Return the [x, y] coordinate for the center point of the cell that contains the specified text.  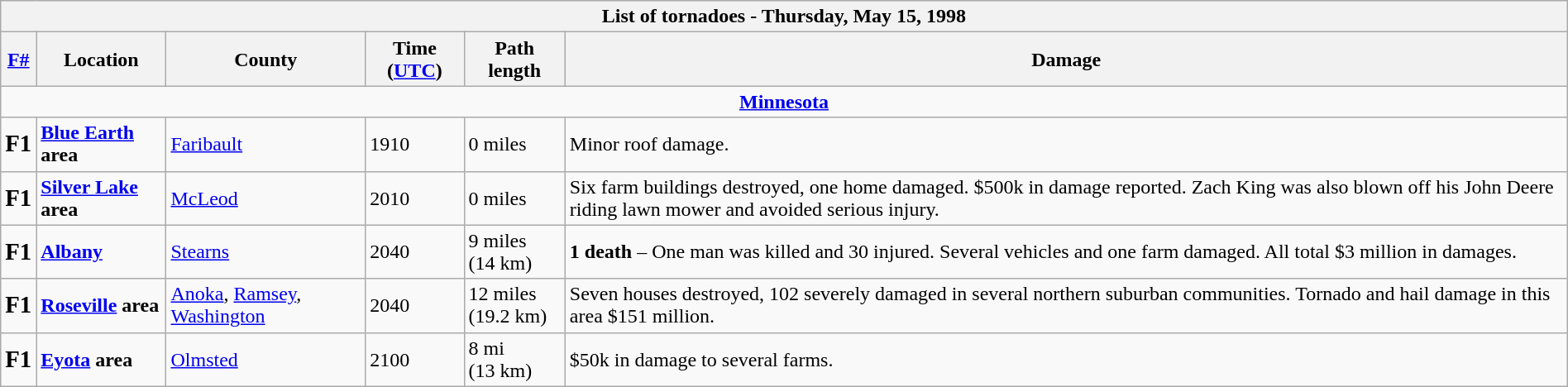
1910 [415, 144]
Minnesota [784, 102]
Silver Lake area [101, 198]
List of tornadoes - Thursday, May 15, 1998 [784, 17]
McLeod [266, 198]
$50k in damage to several farms. [1066, 359]
Faribault [266, 144]
Minor roof damage. [1066, 144]
Location [101, 60]
2100 [415, 359]
Roseville area [101, 306]
9 miles(14 km) [514, 251]
2010 [415, 198]
12 miles(19.2 km) [514, 306]
Olmsted [266, 359]
Anoka, Ramsey, Washington [266, 306]
County [266, 60]
F# [18, 60]
Blue Earth area [101, 144]
Albany [101, 251]
Seven houses destroyed, 102 severely damaged in several northern suburban communities. Tornado and hail damage in this area $151 million. [1066, 306]
8 mi(13 km) [514, 359]
Time (UTC) [415, 60]
Eyota area [101, 359]
Stearns [266, 251]
Damage [1066, 60]
1 death – One man was killed and 30 injured. Several vehicles and one farm damaged. All total $3 million in damages. [1066, 251]
Path length [514, 60]
